Search for the cell housing the specified text and yield its (x, y) center coordinate. 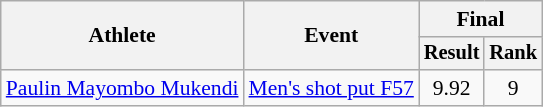
Athlete (122, 36)
Result (452, 54)
Event (332, 36)
Final (480, 19)
Men's shot put F57 (332, 88)
9.92 (452, 88)
Paulin Mayombo Mukendi (122, 88)
Rank (513, 54)
9 (513, 88)
